Output the [x, y] coordinate of the center of the cell containing the given text.  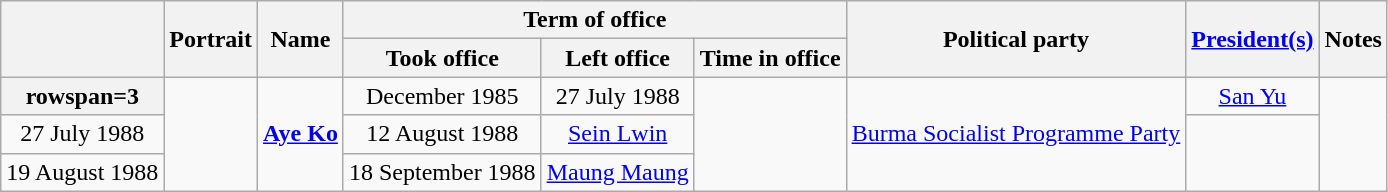
12 August 1988 [442, 134]
Maung Maung [618, 172]
President(s) [1252, 39]
Aye Ko [301, 134]
19 August 1988 [82, 172]
Notes [1353, 39]
December 1985 [442, 96]
Term of office [594, 20]
Name [301, 39]
Sein Lwin [618, 134]
Burma Socialist Programme Party [1016, 134]
Time in office [770, 58]
rowspan=3 [82, 96]
Political party [1016, 39]
Left office [618, 58]
18 September 1988 [442, 172]
Portrait [211, 39]
Took office [442, 58]
San Yu [1252, 96]
